Capture the cell that displays the provided text and extract its [X, Y] central coordinate. 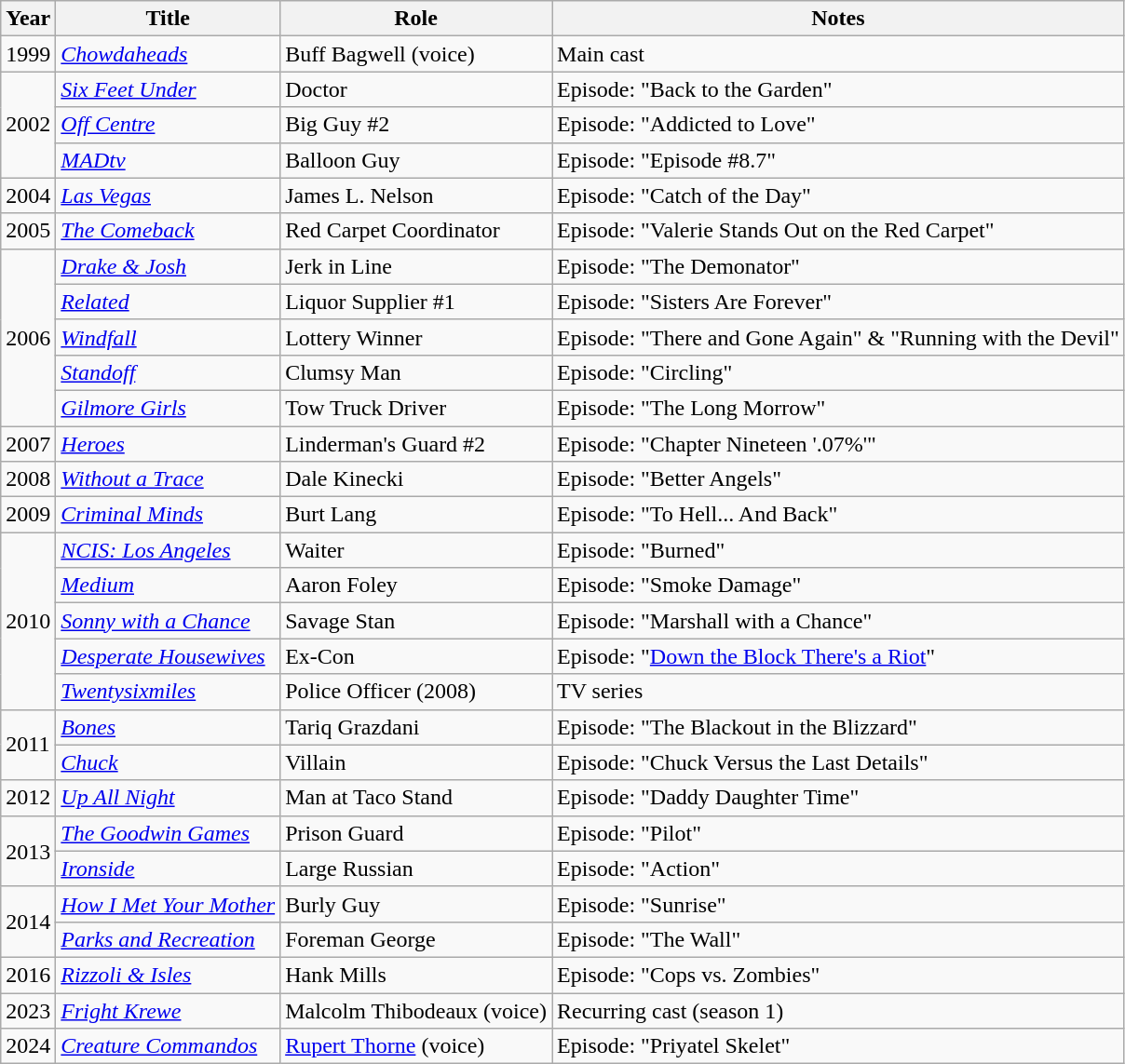
Episode: "Valerie Stands Out on the Red Carpet" [838, 231]
Episode: "Pilot" [838, 833]
2024 [28, 1046]
Desperate Housewives [168, 656]
MADtv [168, 160]
Title [168, 19]
2011 [28, 745]
Episode: "Chapter Nineteen '.07%'" [838, 444]
Episode: "To Hell... And Back" [838, 515]
Without a Trace [168, 479]
Episode: "Daddy Daughter Time" [838, 798]
Hank Mills [416, 975]
Waiter [416, 550]
Malcolm Thibodeaux (voice) [416, 1010]
Tow Truck Driver [416, 408]
Episode: "Catch of the Day" [838, 195]
Notes [838, 19]
Burt Lang [416, 515]
TV series [838, 692]
Windfall [168, 337]
Drake & Josh [168, 266]
Heroes [168, 444]
2013 [28, 851]
Balloon Guy [416, 160]
Episode: "Circling" [838, 372]
Chowdaheads [168, 54]
Dale Kinecki [416, 479]
Ex-Con [416, 656]
Twentysixmiles [168, 692]
1999 [28, 54]
Episode: "The Long Morrow" [838, 408]
Six Feet Under [168, 89]
Episode: "The Wall" [838, 939]
Villain [416, 762]
Episode: "Sisters Are Forever" [838, 302]
Liquor Supplier #1 [416, 302]
Related [168, 302]
Linderman's Guard #2 [416, 444]
Gilmore Girls [168, 408]
Large Russian [416, 869]
Rupert Thorne (voice) [416, 1046]
2004 [28, 195]
2014 [28, 922]
Episode: "Better Angels" [838, 479]
Episode: "Cops vs. Zombies" [838, 975]
2006 [28, 337]
Creature Commandos [168, 1046]
2010 [28, 621]
Up All Night [168, 798]
Episode: "The Demonator" [838, 266]
Burly Guy [416, 904]
NCIS: Los Angeles [168, 550]
2007 [28, 444]
Role [416, 19]
The Goodwin Games [168, 833]
Episode: "Back to the Garden" [838, 89]
Episode: "Priyatel Skelet" [838, 1046]
Episode: "Chuck Versus the Last Details" [838, 762]
2009 [28, 515]
Lottery Winner [416, 337]
Prison Guard [416, 833]
Episode: "The Blackout in the Blizzard" [838, 727]
Savage Stan [416, 621]
Criminal Minds [168, 515]
Off Centre [168, 125]
Episode: "Addicted to Love" [838, 125]
The Comeback [168, 231]
2023 [28, 1010]
Doctor [416, 89]
Episode: "Smoke Damage" [838, 586]
Episode: "Burned" [838, 550]
2008 [28, 479]
Episode: "Action" [838, 869]
2005 [28, 231]
Recurring cast (season 1) [838, 1010]
Police Officer (2008) [416, 692]
Episode: "There and Gone Again" & "Running with the Devil" [838, 337]
Episode: "Down the Block There's a Riot" [838, 656]
James L. Nelson [416, 195]
Man at Taco Stand [416, 798]
Red Carpet Coordinator [416, 231]
Episode: "Sunrise" [838, 904]
Tariq Grazdani [416, 727]
Foreman George [416, 939]
Fright Krewe [168, 1010]
Rizzoli & Isles [168, 975]
Parks and Recreation [168, 939]
Episode: "Marshall with a Chance" [838, 621]
Standoff [168, 372]
Buff Bagwell (voice) [416, 54]
Medium [168, 586]
Main cast [838, 54]
Ironside [168, 869]
Aaron Foley [416, 586]
Jerk in Line [416, 266]
Year [28, 19]
Episode: "Episode #8.7" [838, 160]
Big Guy #2 [416, 125]
Las Vegas [168, 195]
2016 [28, 975]
2002 [28, 125]
Clumsy Man [416, 372]
Chuck [168, 762]
Sonny with a Chance [168, 621]
How I Met Your Mother [168, 904]
2012 [28, 798]
Bones [168, 727]
